Output the [x, y] coordinate of the center of the cell containing the given text.  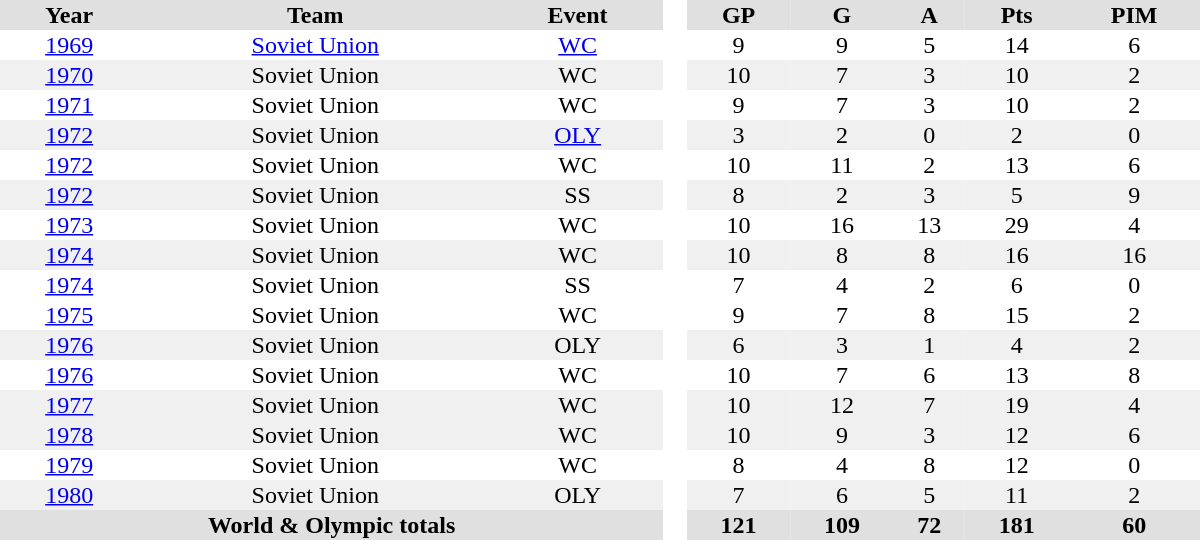
121 [738, 525]
World & Olympic totals [332, 525]
109 [842, 525]
1980 [69, 495]
1971 [69, 105]
G [842, 15]
1978 [69, 435]
1969 [69, 45]
Team [315, 15]
PIM [1134, 15]
1970 [69, 75]
72 [930, 525]
60 [1134, 525]
A [930, 15]
Year [69, 15]
Pts [1016, 15]
1973 [69, 225]
181 [1016, 525]
1979 [69, 465]
1977 [69, 405]
1 [930, 345]
15 [1016, 315]
14 [1016, 45]
Event [578, 15]
1975 [69, 315]
19 [1016, 405]
GP [738, 15]
29 [1016, 225]
